Capture the cell that displays the provided text and extract its [X, Y] central coordinate. 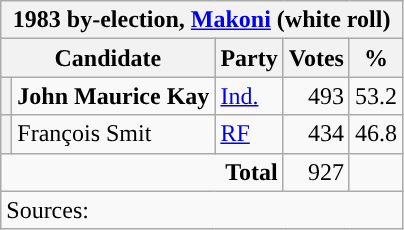
% [376, 58]
Candidate [108, 58]
François Smit [114, 134]
46.8 [376, 134]
53.2 [376, 96]
John Maurice Kay [114, 96]
Sources: [202, 210]
Total [142, 172]
434 [316, 134]
Party [249, 58]
Ind. [249, 96]
493 [316, 96]
927 [316, 172]
1983 by-election, Makoni (white roll) [202, 20]
Votes [316, 58]
RF [249, 134]
